Search for the cell housing the specified text and yield its [x, y] center coordinate. 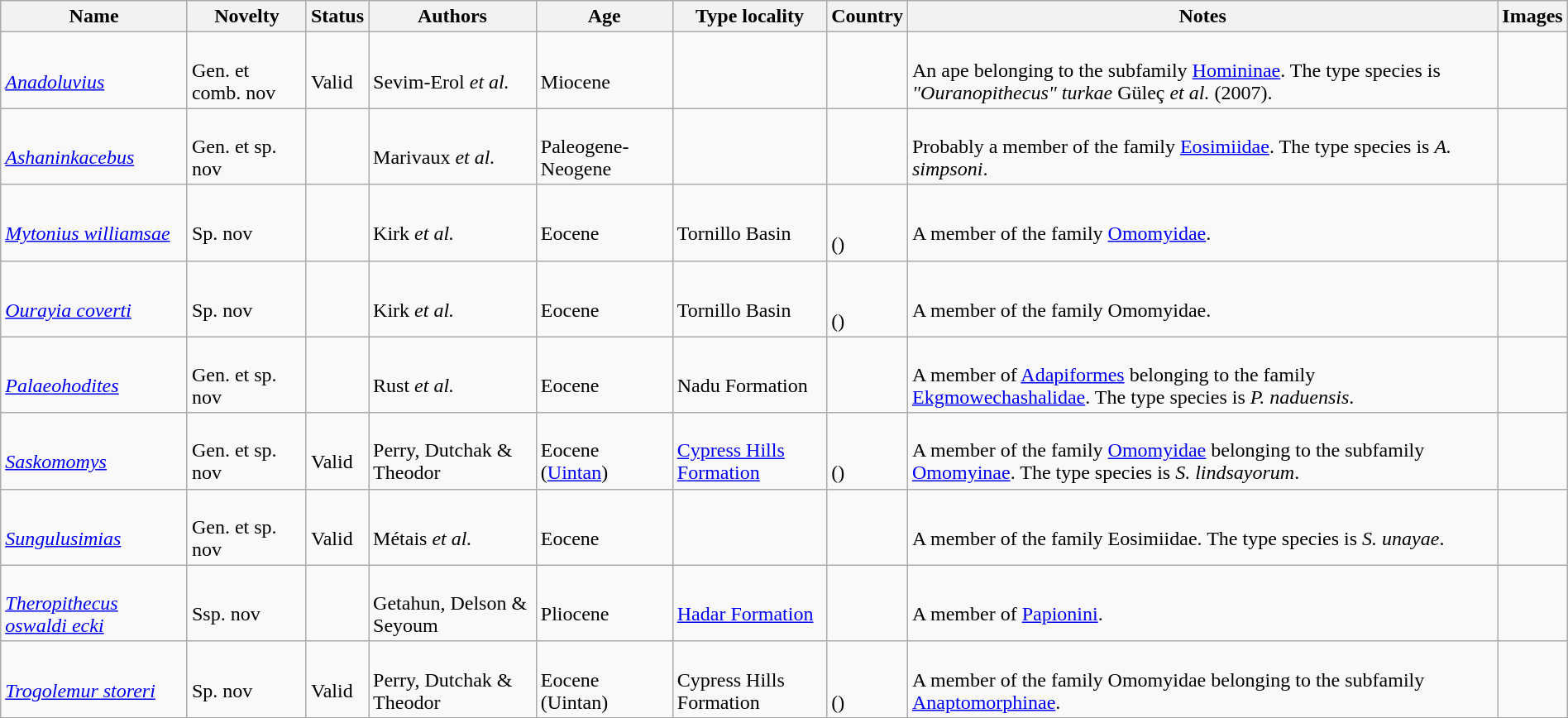
Probably a member of the family Eosimiidae. The type species is A. simpsoni. [1202, 146]
Nadu Formation [749, 375]
A member of the family Eosimiidae. The type species is S. unayae. [1202, 527]
Pliocene [604, 603]
Rust et al. [453, 375]
Images [1532, 17]
Type locality [749, 17]
An ape belonging to the subfamily Homininae. The type species is "Ouranopithecus" turkae Güleç et al. (2007). [1202, 70]
Marivaux et al. [453, 146]
Miocene [604, 70]
Hadar Formation [749, 603]
A member of Papionini. [1202, 603]
Gen. et comb. nov [246, 70]
Theropithecus oswaldi ecki [94, 603]
Mytonius williamsae [94, 223]
Anadoluvius [94, 70]
A member of the family Omomyidae belonging to the subfamily Omomyinae. The type species is S. lindsayorum. [1202, 451]
Ourayia coverti [94, 299]
Palaeohodites [94, 375]
Novelty [246, 17]
Notes [1202, 17]
Age [604, 17]
A member of the family Omomyidae belonging to the subfamily Anaptomorphinae. [1202, 679]
Country [868, 17]
Authors [453, 17]
Trogolemur storeri [94, 679]
A member of Adapiformes belonging to the family Ekgmowechashalidae. The type species is P. naduensis. [1202, 375]
Getahun, Delson & Seyoum [453, 603]
Paleogene-Neogene [604, 146]
Saskomomys [94, 451]
Status [337, 17]
Sevim-Erol et al. [453, 70]
Name [94, 17]
Ssp. nov [246, 603]
Sungulusimias [94, 527]
Ashaninkacebus [94, 146]
Métais et al. [453, 527]
